Locate the cell with the specified text and output its (X, Y) center coordinate. 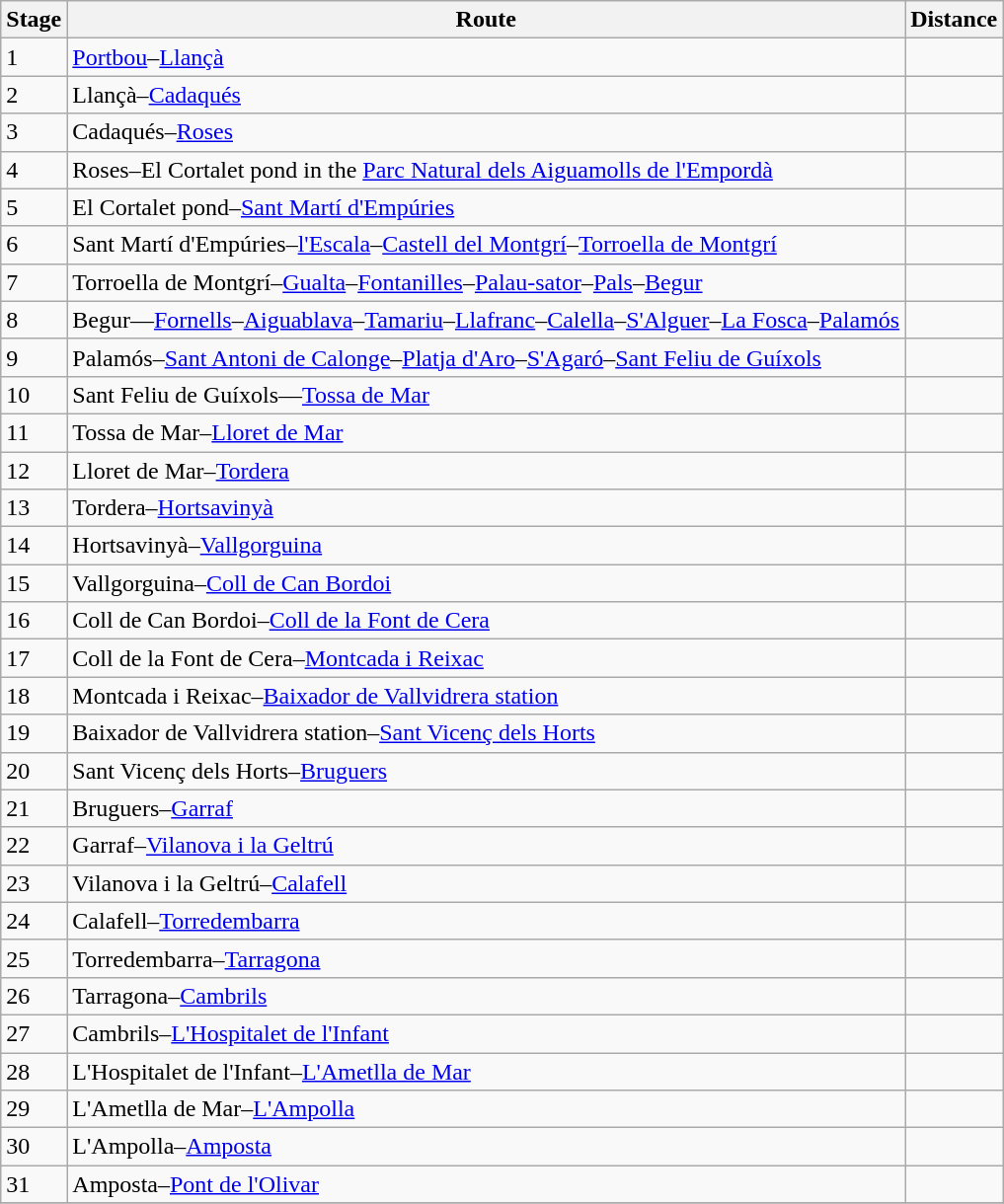
L'Ametlla de Mar–L'Ampolla (486, 1109)
16 (34, 621)
30 (34, 1147)
1 (34, 57)
Torroella de Montgrí–Gualta–Fontanilles–Palau-sator–Pals–Begur (486, 282)
Amposta–Pont de l'Olivar (486, 1184)
23 (34, 883)
27 (34, 1033)
Lloret de Mar–Tordera (486, 471)
29 (34, 1109)
24 (34, 921)
14 (34, 546)
Sant Feliu de Guíxols––Tossa de Mar (486, 395)
10 (34, 395)
Montcada i Reixac–Baixador de Vallvidrera station (486, 696)
Tordera–Hortsavinyà (486, 508)
Tossa de Mar–Lloret de Mar (486, 432)
12 (34, 471)
Coll de la Font de Cera–Montcada i Reixac (486, 658)
Torredembarra–Tarragona (486, 958)
4 (34, 170)
L'Ampolla–Amposta (486, 1147)
3 (34, 132)
19 (34, 733)
2 (34, 95)
26 (34, 996)
Calafell–Torredembarra (486, 921)
Baixador de Vallvidrera station–Sant Vicenç dels Horts (486, 733)
21 (34, 808)
L'Hospitalet de l'Infant–L'Ametlla de Mar (486, 1071)
Bruguers–Garraf (486, 808)
25 (34, 958)
9 (34, 357)
Route (486, 20)
15 (34, 583)
Roses–El Cortalet pond in the Parc Natural dels Aiguamolls de l'Empordà (486, 170)
Garraf–Vilanova i la Geltrú (486, 846)
22 (34, 846)
18 (34, 696)
13 (34, 508)
17 (34, 658)
Vilanova i la Geltrú–Calafell (486, 883)
8 (34, 320)
Palamós–Sant Antoni de Calonge–Platja d'Aro–S'Agaró–Sant Feliu de Guíxols (486, 357)
Sant Vicenç dels Horts–Bruguers (486, 771)
31 (34, 1184)
Llançà–Cadaqués (486, 95)
Hortsavinyà–Vallgorguina (486, 546)
6 (34, 245)
Tarragona–Cambrils (486, 996)
Cadaqués–Roses (486, 132)
Vallgorguina–Coll de Can Bordoi (486, 583)
Begur––Fornells–Aiguablava–Tamariu–Llafranc–Calella–S'Alguer–La Fosca–Palamós (486, 320)
11 (34, 432)
Coll de Can Bordoi–Coll de la Font de Cera (486, 621)
Sant Martí d'Empúries–l'Escala–Castell del Montgrí–Torroella de Montgrí (486, 245)
20 (34, 771)
Distance (954, 20)
Stage (34, 20)
El Cortalet pond–Sant Martí d'Empúries (486, 207)
28 (34, 1071)
7 (34, 282)
5 (34, 207)
Portbou–Llançà (486, 57)
Cambrils–L'Hospitalet de l'Infant (486, 1033)
